Extract the (x, y) coordinate from the center of the cell holding the provided text.  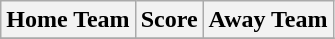
Home Team (68, 20)
Score (169, 20)
Away Team (268, 20)
